Provide the [x, y] coordinate of the cell's center where the given text is located.  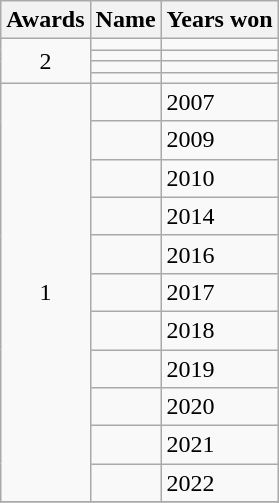
2016 [220, 254]
2021 [220, 445]
2 [46, 61]
Awards [46, 20]
2017 [220, 292]
2014 [220, 216]
2009 [220, 140]
Name [126, 20]
1 [46, 292]
2010 [220, 178]
2022 [220, 483]
2019 [220, 369]
2018 [220, 330]
Years won [220, 20]
2020 [220, 407]
2007 [220, 102]
